Return (X, Y) of the center of cell containing provided text 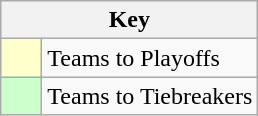
Key (130, 20)
Teams to Tiebreakers (150, 96)
Teams to Playoffs (150, 58)
